Provide the (x, y) coordinate of the cell's center where the given text is located.  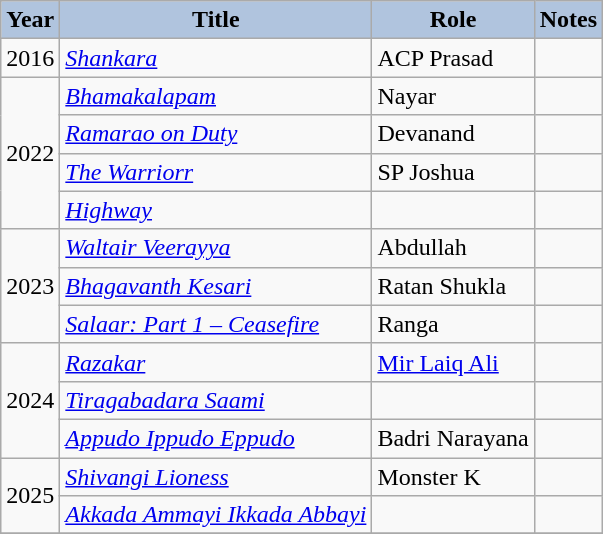
Akkada Ammayi Ikkada Abbayi (216, 515)
Mir Laiq Ali (453, 362)
2022 (30, 153)
Nayar (453, 96)
Notes (568, 20)
2025 (30, 496)
Abdullah (453, 248)
Role (453, 20)
Ramarao on Duty (216, 134)
Shankara (216, 58)
Badri Narayana (453, 438)
Tiragabadara Saami (216, 400)
2023 (30, 286)
The Warriorr (216, 172)
Monster K (453, 477)
Ratan Shukla (453, 286)
2016 (30, 58)
SP Joshua (453, 172)
Title (216, 20)
2024 (30, 400)
Year (30, 20)
Devanand (453, 134)
Bhamakalapam (216, 96)
Bhagavanth Kesari (216, 286)
Ranga (453, 324)
Waltair Veerayya (216, 248)
Shivangi Lioness (216, 477)
Razakar (216, 362)
ACP Prasad (453, 58)
Salaar: Part 1 – Ceasefire (216, 324)
Highway (216, 210)
Appudo Ippudo Eppudo (216, 438)
